Output the [X, Y] coordinate of the center of the cell containing the given text.  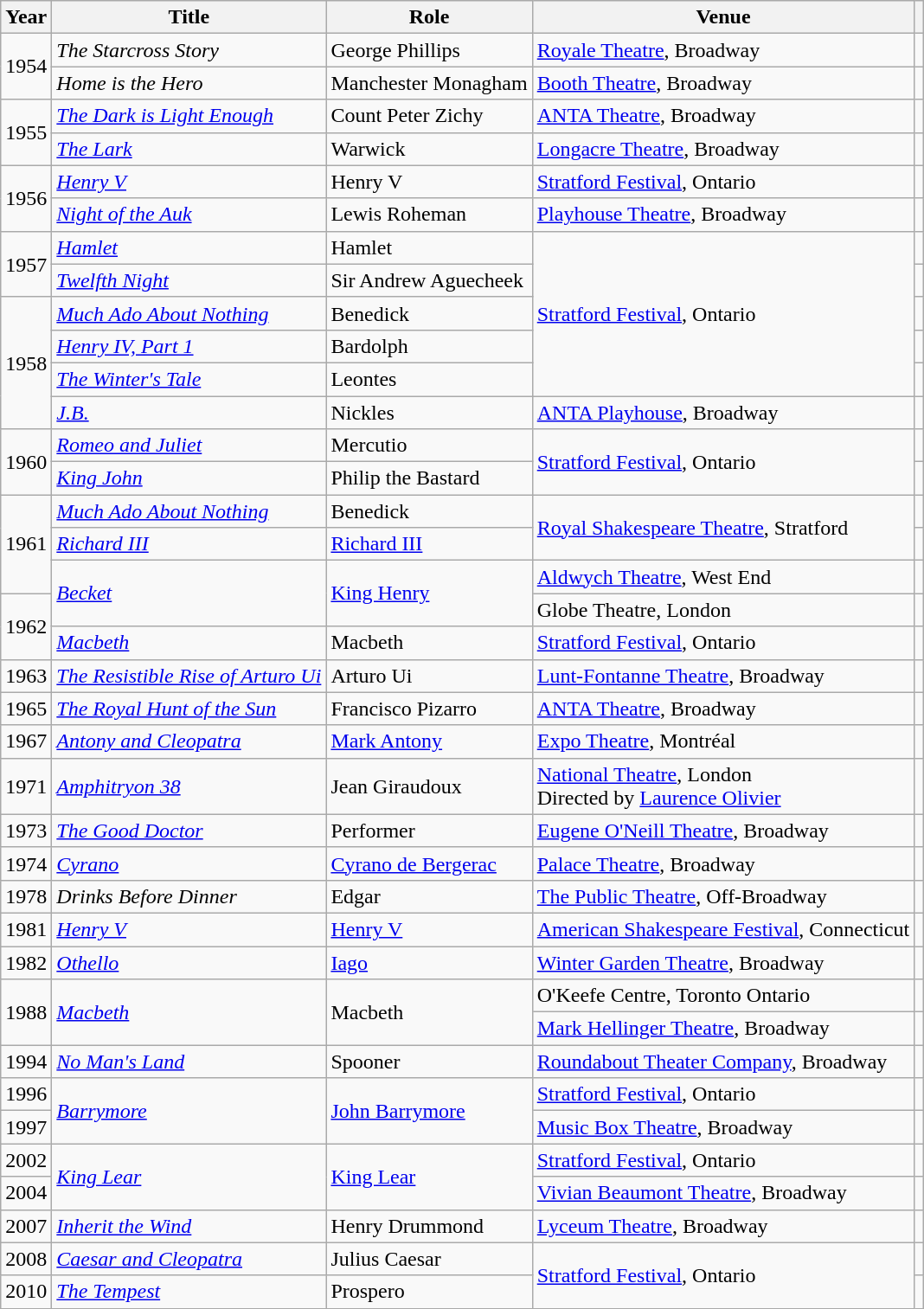
1958 [26, 363]
1981 [26, 929]
Julius Caesar [429, 1259]
1956 [26, 198]
The Good Doctor [189, 831]
Home is the Hero [189, 83]
Aldwych Theatre, West End [723, 577]
1994 [26, 1062]
2010 [26, 1292]
1982 [26, 963]
George Phillips [429, 50]
1973 [26, 831]
Edgar [429, 896]
Globe Theatre, London [723, 610]
Cyrano de Bergerac [429, 863]
Cyrano [189, 863]
The Winter's Tale [189, 379]
Mark Antony [429, 741]
O'Keefe Centre, Toronto Ontario [723, 996]
King Henry [429, 594]
Nickles [429, 413]
Royale Theatre, Broadway [723, 50]
Othello [189, 963]
Role [429, 17]
Mark Hellinger Theatre, Broadway [723, 1029]
The Royal Hunt of the Sun [189, 709]
1971 [26, 786]
1996 [26, 1094]
Jean Giraudoux [429, 786]
Henry IV, Part 1 [189, 346]
The Lark [189, 149]
2004 [26, 1193]
Amphitryon 38 [189, 786]
Drinks Before Dinner [189, 896]
Palace Theatre, Broadway [723, 863]
Royal Shakespeare Theatre, Stratford [723, 528]
Playhouse Theatre, Broadway [723, 215]
1978 [26, 896]
Bardolph [429, 346]
1988 [26, 1012]
Roundabout Theater Company, Broadway [723, 1062]
Venue [723, 17]
1967 [26, 741]
Winter Garden Theatre, Broadway [723, 963]
Sir Andrew Aguecheek [429, 280]
Warwick [429, 149]
Lunt-Fontanne Theatre, Broadway [723, 676]
ANTA Playhouse, Broadway [723, 413]
Longacre Theatre, Broadway [723, 149]
Barrymore [189, 1111]
Manchester Monagham [429, 83]
1961 [26, 544]
Vivian Beaumont Theatre, Broadway [723, 1193]
Iago [429, 963]
Year [26, 17]
Booth Theatre, Broadway [723, 83]
Spooner [429, 1062]
Prospero [429, 1292]
Performer [429, 831]
National Theatre, London Directed by Laurence Olivier [723, 786]
Night of the Auk [189, 215]
Becket [189, 594]
Leontes [429, 379]
1963 [26, 676]
Expo Theatre, Montréal [723, 741]
Philip the Bastard [429, 478]
The Resistible Rise of Arturo Ui [189, 676]
Lewis Roheman [429, 215]
The Public Theatre, Off-Broadway [723, 896]
1962 [26, 626]
1954 [26, 67]
1974 [26, 863]
1960 [26, 462]
John Barrymore [429, 1111]
Twelfth Night [189, 280]
1965 [26, 709]
The Dark is Light Enough [189, 116]
The Starcross Story [189, 50]
2002 [26, 1160]
1997 [26, 1127]
1957 [26, 264]
Mercutio [429, 446]
Arturo Ui [429, 676]
Count Peter Zichy [429, 116]
Eugene O'Neill Theatre, Broadway [723, 831]
2008 [26, 1259]
Francisco Pizarro [429, 709]
Lyceum Theatre, Broadway [723, 1226]
2007 [26, 1226]
Title [189, 17]
Inherit the Wind [189, 1226]
American Shakespeare Festival, Connecticut [723, 929]
Antony and Cleopatra [189, 741]
Music Box Theatre, Broadway [723, 1127]
Henry Drummond [429, 1226]
No Man's Land [189, 1062]
Romeo and Juliet [189, 446]
Caesar and Cleopatra [189, 1259]
King John [189, 478]
J.B. [189, 413]
1955 [26, 132]
The Tempest [189, 1292]
